From the cell containing the given text, extract its center point as (x, y) coordinate. 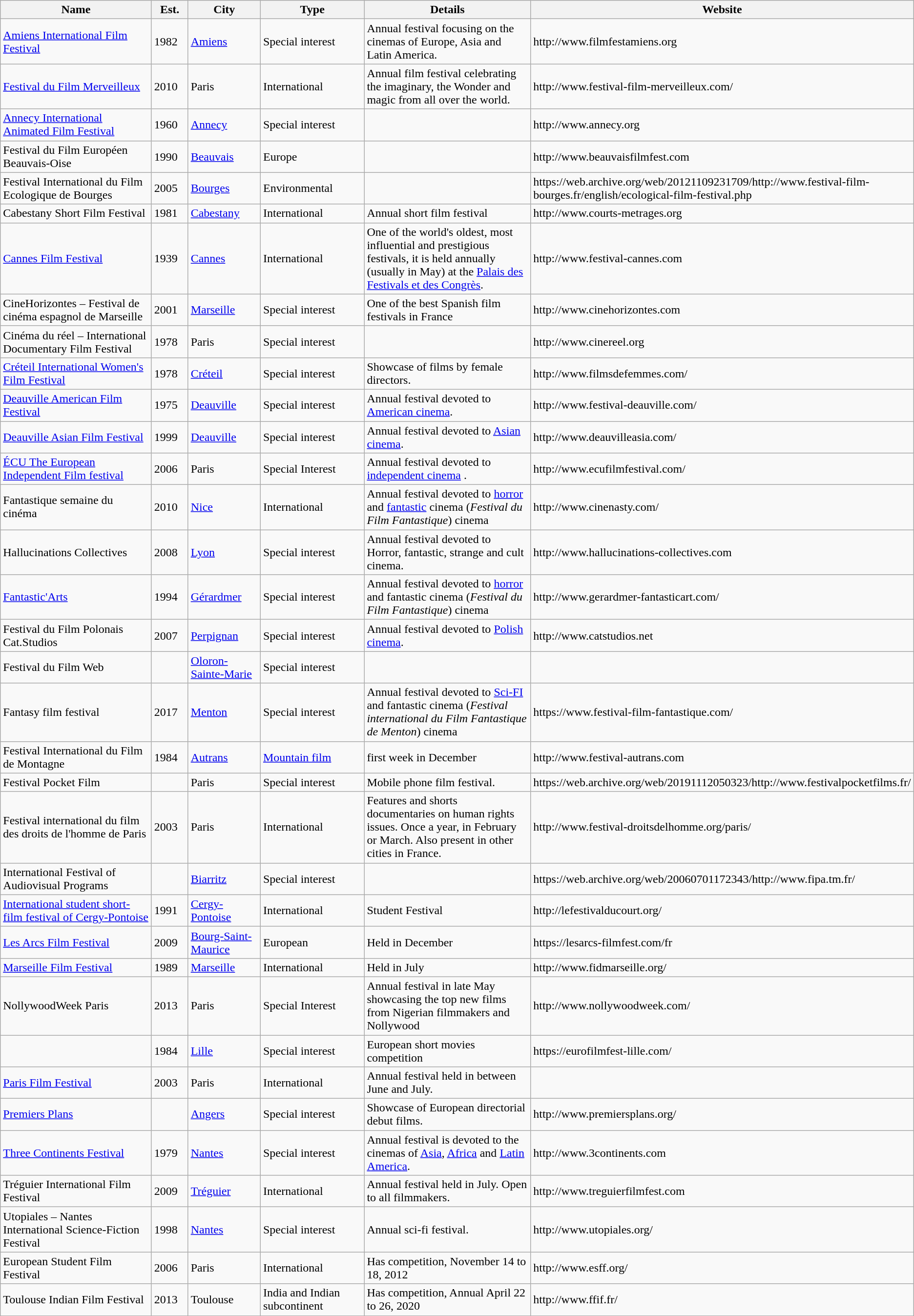
2008 (170, 552)
http://www.3continents.com (723, 1153)
Bourg-Saint-Maurice (224, 942)
2005 (170, 188)
Marseille Film Festival (76, 967)
http://www.utopiales.org/ (723, 1230)
http://www.festival-film-merveilleux.com/ (723, 86)
CineHorizontes – Festival de cinéma espagnol de Marseille (76, 310)
https://lesarcs-filmfest.com/fr (723, 942)
http://www.cinenasty.com/ (723, 507)
Cannes Film Festival (76, 258)
http://www.fidmarseille.org/ (723, 967)
Type (312, 10)
http://www.esff.org/ (723, 1268)
India and Indian subcontinent (312, 1300)
https://www.festival-film-fantastique.com/ (723, 712)
Toulouse (224, 1300)
Fantasy film festival (76, 712)
Cabestany (224, 213)
2001 (170, 310)
Annual festival devoted to Polish cinema. (447, 636)
Premiers Plans (76, 1114)
City (224, 10)
Annual film festival celebrating the imaginary, the Wonder and magic from all over the world. (447, 86)
Bourges (224, 188)
Lille (224, 1051)
Autrans (224, 757)
http://www.annecy.org (723, 125)
Perpignan (224, 636)
Mobile phone film festival. (447, 782)
Cannes (224, 258)
ÉCU The European Independent Film festival (76, 469)
Annual festival devoted to Asian cinema. (447, 437)
Name (76, 10)
http://www.filmfestamiens.org (723, 42)
https://eurofilmfest-lille.com/ (723, 1051)
European (312, 942)
Held in July (447, 967)
http://www.beauvaisfilmfest.com (723, 156)
Beauvais (224, 156)
https://web.archive.org/web/20121109231709/http://www.festival-film-bourges.fr/english/ecological-film-festival.php (723, 188)
Nice (224, 507)
Details (447, 10)
Cabestany Short Film Festival (76, 213)
Tréguier International Film Festival (76, 1191)
Hallucinations Collectives (76, 552)
Annual short film festival (447, 213)
1981 (170, 213)
Held in December (447, 942)
Has competition, Annual April 22 to 26, 2020 (447, 1300)
Biarritz (224, 879)
Amiens (224, 42)
http://www.festival-droitsdelhomme.org/paris/ (723, 827)
Festival Pocket Film (76, 782)
Oloron-Sainte-Marie (224, 667)
http://www.nollywoodweek.com/ (723, 1006)
Festival du Film Polonais Cat.Studios (76, 636)
Annecy (224, 125)
Annual festival held in July. Open to all filmmakers. (447, 1191)
http://www.catstudios.net (723, 636)
European Student Film Festival (76, 1268)
1990 (170, 156)
1994 (170, 597)
Créteil International Women's Film Festival (76, 373)
Amiens International Film Festival (76, 42)
Showcase of European directorial debut films. (447, 1114)
Angers (224, 1114)
Est. (170, 10)
Annual festival devoted to Sci-FI and fantastic cinema (Festival international du Film Fantastique de Menton) cinema (447, 712)
http://www.deauvilleasia.com/ (723, 437)
https://web.archive.org/web/20060701172343/http://www.fipa.tm.fr/ (723, 879)
Paris Film Festival (76, 1083)
Toulouse Indian Film Festival (76, 1300)
https://web.archive.org/web/20191112050323/http://www.festivalpocketfilms.fr/ (723, 782)
Tréguier (224, 1191)
1989 (170, 967)
1979 (170, 1153)
Has competition, November 14 to 18, 2012 (447, 1268)
2017 (170, 712)
http://www.ecufilmfestival.com/ (723, 469)
http://www.ffif.fr/ (723, 1300)
Environmental (312, 188)
Festival du Film Web (76, 667)
Gérardmer (224, 597)
Créteil (224, 373)
2007 (170, 636)
Les Arcs Film Festival (76, 942)
Annual festival is devoted to the cinemas of Asia, Africa and Latin America. (447, 1153)
Student Festival (447, 910)
Menton (224, 712)
http://www.cinehorizontes.com (723, 310)
http://lefestivalducourt.org/ (723, 910)
Festival du Film Merveilleux (76, 86)
Fantastique semaine du cinéma (76, 507)
International student short-film festival of Cergy-Pontoise (76, 910)
Annual festival devoted to American cinema. (447, 405)
Annual festival devoted to Horror, fantastic, strange and cult cinema. (447, 552)
Website (723, 10)
Lyon (224, 552)
http://www.gerardmer-fantasticart.com/ (723, 597)
Annual festival focusing on the cinemas of Europe, Asia and Latin America. (447, 42)
Annual festival held in between June and July. (447, 1083)
Showcase of films by female directors. (447, 373)
Three Continents Festival (76, 1153)
Annual festival in late May showcasing the top new films from Nigerian filmmakers and Nollywood (447, 1006)
One of the best Spanish film festivals in France (447, 310)
http://www.filmsdefemmes.com/ (723, 373)
http://www.festival-autrans.com (723, 757)
1975 (170, 405)
1939 (170, 258)
Features and shorts documentaries on human rights issues. Once a year, in February or March. Also present in other cities in France. (447, 827)
http://www.cinereel.org (723, 342)
http://www.treguierfilmfest.com (723, 1191)
Deauville American Film Festival (76, 405)
Cinéma du réel – International Documentary Film Festival (76, 342)
Europe (312, 156)
Annual festival devoted to independent cinema . (447, 469)
Festival International du Film Ecologique de Bourges (76, 188)
http://www.premiersplans.org/ (723, 1114)
Cergy-Pontoise (224, 910)
http://www.courts-metrages.org (723, 213)
1991 (170, 910)
http://www.festival-cannes.com (723, 258)
International Festival of Audiovisual Programs (76, 879)
1998 (170, 1230)
Festival international du film des droits de l'homme de Paris (76, 827)
1999 (170, 437)
1960 (170, 125)
Fantastic'Arts (76, 597)
Annecy International Animated Film Festival (76, 125)
Mountain film (312, 757)
1982 (170, 42)
Festival International du Film de Montagne (76, 757)
European short movies competition (447, 1051)
http://www.hallucinations-collectives.com (723, 552)
Deauville Asian Film Festival (76, 437)
Utopiales – Nantes International Science-Fiction Festival (76, 1230)
http://www.festival-deauville.com/ (723, 405)
Annual sci-fi festival. (447, 1230)
Festival du Film Européen Beauvais-Oise (76, 156)
first week in December (447, 757)
NollywoodWeek Paris (76, 1006)
